Output the [x, y] coordinate of the center of the cell containing the given text.  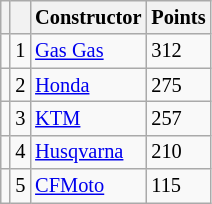
275 [178, 85]
Honda [88, 85]
2 [20, 85]
312 [178, 51]
Points [178, 17]
3 [20, 118]
Gas Gas [88, 51]
CFMoto [88, 186]
Husqvarna [88, 152]
115 [178, 186]
210 [178, 152]
5 [20, 186]
KTM [88, 118]
Constructor [88, 17]
1 [20, 51]
4 [20, 152]
257 [178, 118]
